Determine the [X, Y] coordinate at the center of the cell enclosing the given text.  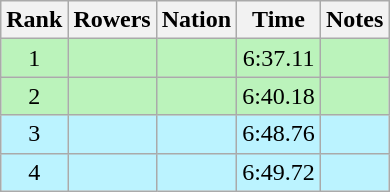
6:48.76 [279, 134]
3 [34, 134]
1 [34, 58]
6:40.18 [279, 96]
Notes [354, 20]
4 [34, 172]
2 [34, 96]
6:49.72 [279, 172]
Rowers [112, 20]
6:37.11 [279, 58]
Nation [196, 20]
Rank [34, 20]
Time [279, 20]
